Return the [X, Y] coordinate for the center point of the cell that contains the specified text.  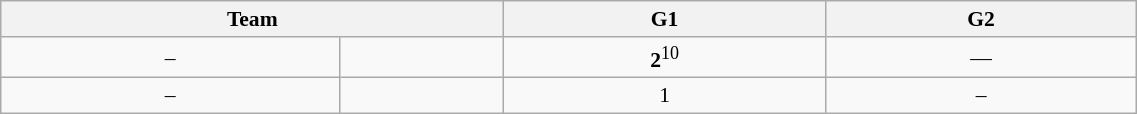
G2 [981, 19]
— [981, 58]
210 [665, 58]
Team [252, 19]
1 [665, 96]
G1 [665, 19]
